Return [X, Y] of the center of cell containing provided text 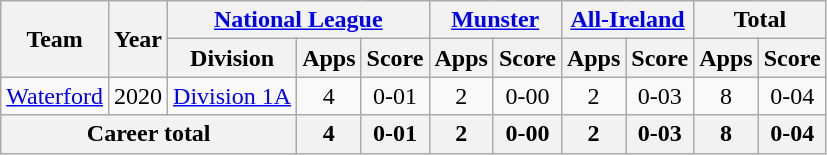
All-Ireland [627, 20]
Team [55, 39]
National League [298, 20]
Division 1A [232, 96]
Waterford [55, 96]
Career total [149, 134]
Division [232, 58]
Total [760, 20]
Year [138, 39]
2020 [138, 96]
Munster [495, 20]
